Identify which cell holds the provided text, then report its (x, y) central coordinate. 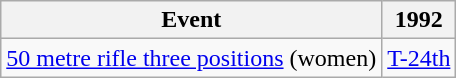
Event (192, 20)
1992 (419, 20)
50 metre rifle three positions (women) (192, 58)
T-24th (419, 58)
